For the text-containing cell, return its midpoint in (X, Y) coordinate format. 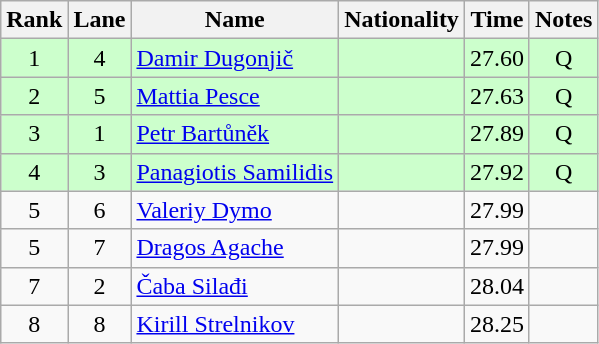
28.25 (496, 324)
Rank (34, 20)
Valeriy Dymo (235, 210)
Čaba Silađi (235, 286)
Panagiotis Samilidis (235, 172)
27.63 (496, 96)
Nationality (402, 20)
Mattia Pesce (235, 96)
27.89 (496, 134)
Name (235, 20)
27.92 (496, 172)
Notes (563, 20)
Damir Dugonjič (235, 58)
Kirill Strelnikov (235, 324)
Time (496, 20)
6 (100, 210)
28.04 (496, 286)
Lane (100, 20)
27.60 (496, 58)
Petr Bartůněk (235, 134)
Dragos Agache (235, 248)
